Output the [X, Y] coordinate of the center of the cell containing the given text.  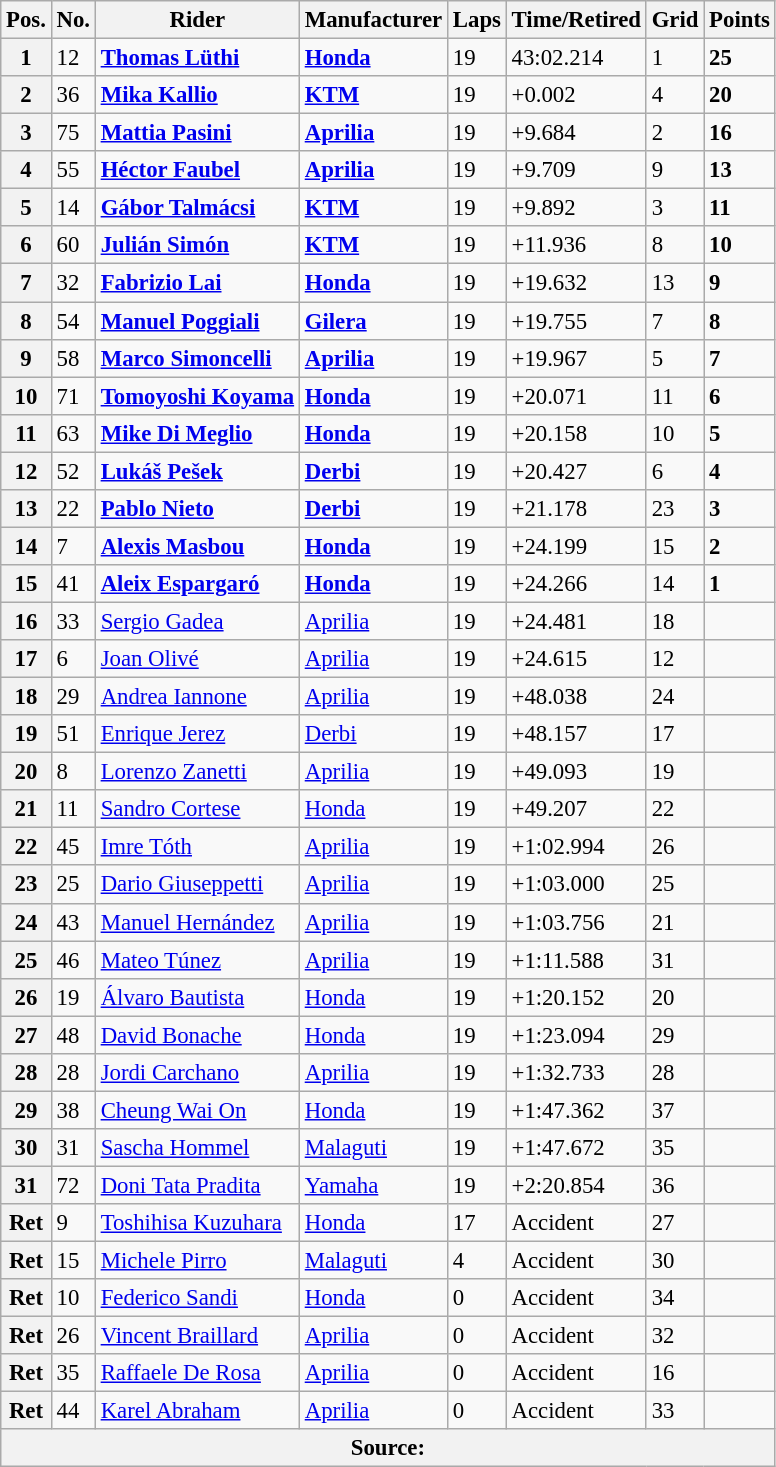
48 [73, 1035]
+49.207 [576, 809]
+1:20.152 [576, 997]
Aleix Espargaró [197, 584]
Yamaha [373, 1185]
+0.002 [576, 95]
+1:32.733 [576, 1073]
+19.755 [576, 321]
Marco Simoncelli [197, 358]
+48.157 [576, 734]
+1:11.588 [576, 960]
+20.158 [576, 433]
72 [73, 1185]
Manufacturer [373, 20]
+2:20.854 [576, 1185]
Andrea Iannone [197, 697]
Mike Di Meglio [197, 433]
44 [73, 1411]
David Bonache [197, 1035]
Vincent Braillard [197, 1336]
Mattia Pasini [197, 133]
+9.892 [576, 208]
45 [73, 847]
Joan Olivé [197, 659]
Michele Pirro [197, 1261]
52 [73, 471]
+21.178 [576, 509]
+1:03.000 [576, 885]
Sergio Gadea [197, 621]
Thomas Lüthi [197, 58]
Points [740, 20]
Rider [197, 20]
+24.199 [576, 546]
+1:47.672 [576, 1148]
Tomoyoshi Koyama [197, 396]
58 [73, 358]
Time/Retired [576, 20]
+1:02.994 [576, 847]
Julián Simón [197, 245]
75 [73, 133]
Gábor Talmácsi [197, 208]
No. [73, 20]
Doni Tata Pradita [197, 1185]
+1:47.362 [576, 1110]
Álvaro Bautista [197, 997]
+19.967 [576, 358]
+24.615 [576, 659]
Imre Tóth [197, 847]
Mateo Túnez [197, 960]
Gilera [373, 321]
43:02.214 [576, 58]
51 [73, 734]
Federico Sandi [197, 1298]
Lorenzo Zanetti [197, 772]
38 [73, 1110]
Jordi Carchano [197, 1073]
+9.684 [576, 133]
Karel Abraham [197, 1411]
Fabrizio Lai [197, 283]
+19.632 [576, 283]
Sandro Cortese [197, 809]
37 [674, 1110]
Grid [674, 20]
+48.038 [576, 697]
63 [73, 433]
Manuel Poggiali [197, 321]
Alexis Masbou [197, 546]
71 [73, 396]
Dario Giuseppetti [197, 885]
Lukáš Pešek [197, 471]
Toshihisa Kuzuhara [197, 1223]
+24.481 [576, 621]
+9.709 [576, 170]
Héctor Faubel [197, 170]
+24.266 [576, 584]
Raffaele De Rosa [197, 1373]
46 [73, 960]
41 [73, 584]
Mika Kallio [197, 95]
Laps [478, 20]
54 [73, 321]
+1:23.094 [576, 1035]
Manuel Hernández [197, 922]
+49.093 [576, 772]
Pablo Nieto [197, 509]
55 [73, 170]
Pos. [26, 20]
+11.936 [576, 245]
Cheung Wai On [197, 1110]
+20.427 [576, 471]
34 [674, 1298]
+1:03.756 [576, 922]
60 [73, 245]
Sascha Hommel [197, 1148]
43 [73, 922]
+20.071 [576, 396]
Enrique Jerez [197, 734]
